From the cell containing the given text, extract its center point as (x, y) coordinate. 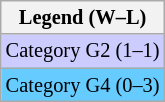
Category G2 (1–1) (83, 51)
Legend (W–L) (83, 17)
Category G4 (0–3) (83, 85)
